Scan for the cell matching the given text and deliver its [x, y] coordinate at center. 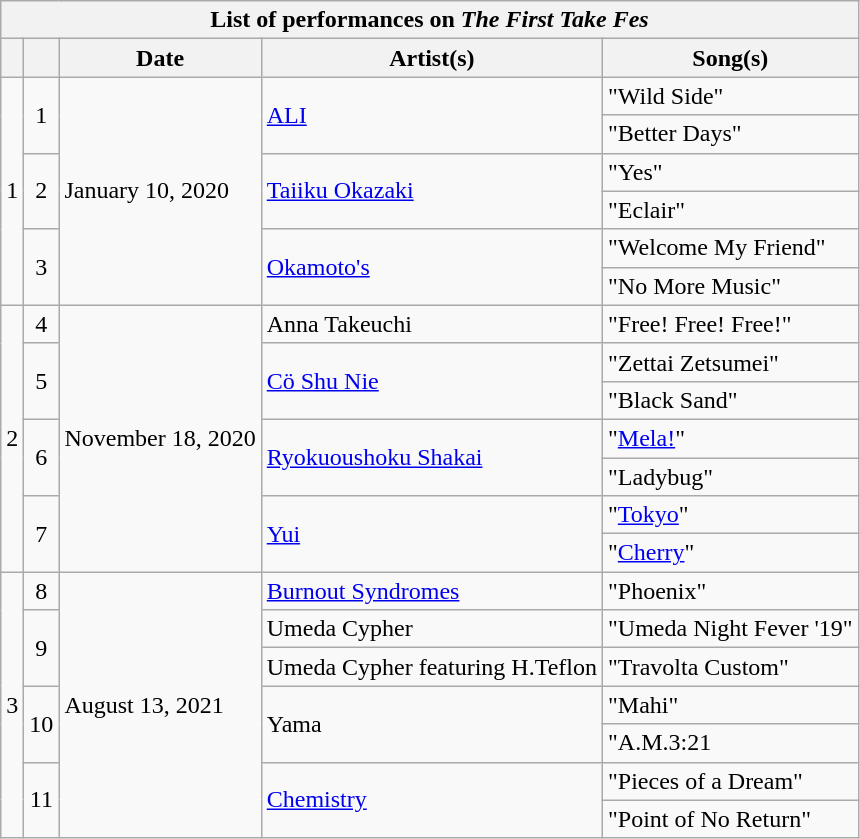
8 [42, 591]
"Yes" [731, 172]
10 [42, 724]
"Welcome My Friend" [731, 248]
Okamoto's [432, 267]
Artist(s) [432, 58]
Yama [432, 724]
"Eclair" [731, 210]
"Ladybug" [731, 477]
"Travolta Custom" [731, 667]
"Cherry" [731, 553]
"Black Sand" [731, 400]
Anna Takeuchi [432, 324]
Umeda Cypher [432, 629]
"Pieces of a Dream" [731, 781]
"Point of No Return" [731, 819]
Burnout Syndromes [432, 591]
5 [42, 381]
Yui [432, 534]
"Mahi" [731, 705]
"Zettai Zetsumei" [731, 362]
6 [42, 457]
November 18, 2020 [160, 438]
"Tokyo" [731, 515]
9 [42, 648]
"Free! Free! Free!" [731, 324]
ALI [432, 115]
Taiiku Okazaki [432, 191]
"Phoenix" [731, 591]
Chemistry [432, 800]
List of performances on The First Take Fes [430, 20]
"Umeda Night Fever '19" [731, 629]
Date [160, 58]
"Better Days" [731, 134]
August 13, 2021 [160, 705]
"A.M.3:21 [731, 743]
Ryokuoushoku Shakai [432, 457]
Cö Shu Nie [432, 381]
Umeda Cypher featuring H.Teflon [432, 667]
4 [42, 324]
"No More Music" [731, 286]
7 [42, 534]
"Wild Side" [731, 96]
Song(s) [731, 58]
"Mela!" [731, 438]
11 [42, 800]
January 10, 2020 [160, 191]
